Pinpoint the cell where the given text exists, returning its (x, y) midpoint coordinate. 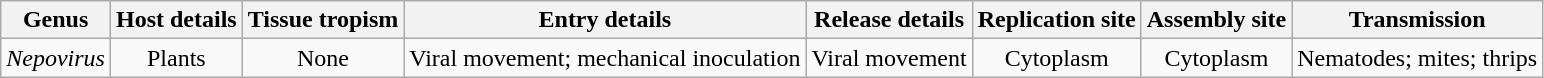
Viral movement; mechanical inoculation (605, 58)
Transmission (1418, 20)
Replication site (1056, 20)
None (323, 58)
Plants (176, 58)
Host details (176, 20)
Nematodes; mites; thrips (1418, 58)
Nepovirus (56, 58)
Tissue tropism (323, 20)
Release details (889, 20)
Entry details (605, 20)
Assembly site (1216, 20)
Genus (56, 20)
Viral movement (889, 58)
